Pinpoint the cell where the given text exists, returning its (x, y) midpoint coordinate. 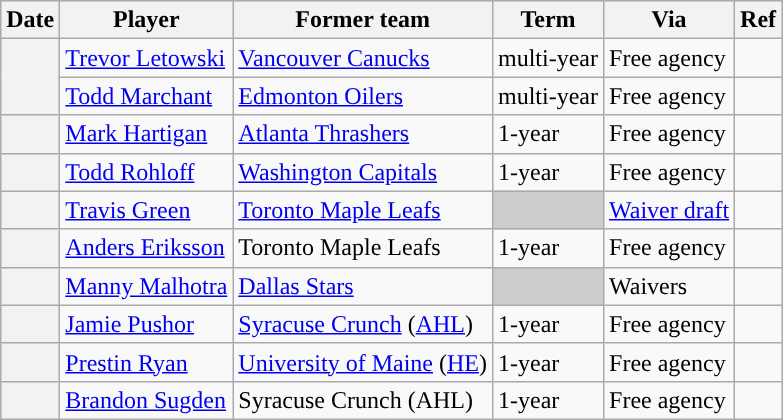
Jamie Pushor (146, 324)
Vancouver Canucks (363, 58)
Waiver draft (670, 210)
Waivers (670, 286)
Todd Rohloff (146, 172)
Via (670, 20)
Former team (363, 20)
Anders Eriksson (146, 248)
Ref (758, 20)
Term (548, 20)
Travis Green (146, 210)
Mark Hartigan (146, 134)
University of Maine (HE) (363, 362)
Washington Capitals (363, 172)
Brandon Sugden (146, 400)
Todd Marchant (146, 96)
Player (146, 20)
Edmonton Oilers (363, 96)
Trevor Letowski (146, 58)
Dallas Stars (363, 286)
Manny Malhotra (146, 286)
Date (30, 20)
Atlanta Thrashers (363, 134)
Prestin Ryan (146, 362)
